Determine the (X, Y) coordinate at the center of the cell enclosing the given text.  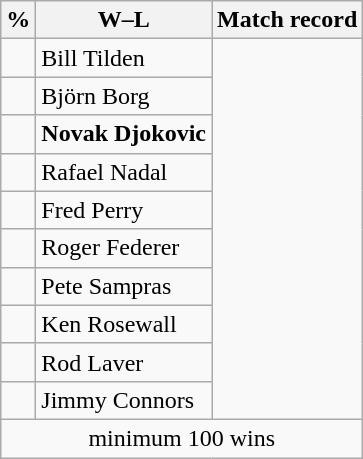
Pete Sampras (124, 286)
Novak Djokovic (124, 134)
Jimmy Connors (124, 400)
Fred Perry (124, 210)
W–L (124, 20)
Rafael Nadal (124, 172)
Match record (288, 20)
minimum 100 wins (182, 438)
Bill Tilden (124, 58)
Ken Rosewall (124, 324)
Rod Laver (124, 362)
Björn Borg (124, 96)
% (18, 20)
Roger Federer (124, 248)
